From the cell containing the given text, extract its center point as [X, Y] coordinate. 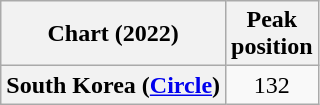
Chart (2022) [114, 34]
132 [272, 85]
South Korea (Circle) [114, 85]
Peakposition [272, 34]
